Find where the given text appears and provide that cell's center as [x, y] coordinate. 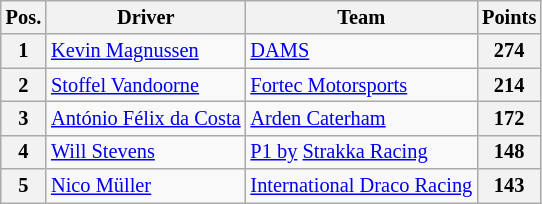
4 [24, 152]
2 [24, 85]
274 [509, 51]
International Draco Racing [362, 186]
DAMS [362, 51]
Stoffel Vandoorne [146, 85]
Driver [146, 17]
P1 by Strakka Racing [362, 152]
Points [509, 17]
Kevin Magnussen [146, 51]
Nico Müller [146, 186]
214 [509, 85]
Pos. [24, 17]
148 [509, 152]
143 [509, 186]
1 [24, 51]
Arden Caterham [362, 118]
172 [509, 118]
Team [362, 17]
5 [24, 186]
Fortec Motorsports [362, 85]
3 [24, 118]
António Félix da Costa [146, 118]
Will Stevens [146, 152]
